Search for the cell housing the specified text and yield its [X, Y] center coordinate. 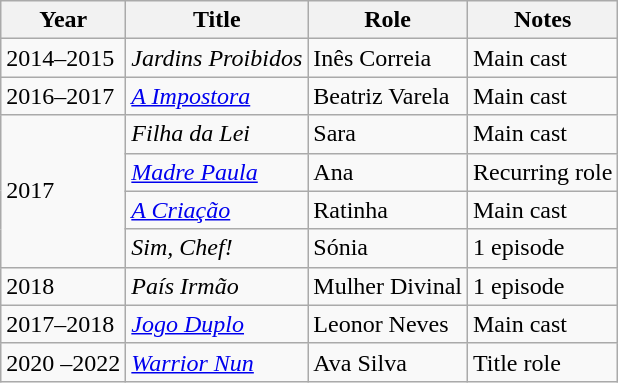
Ana [388, 172]
2017 [64, 191]
Title [217, 20]
Jogo Duplo [217, 324]
Beatriz Varela [388, 96]
2018 [64, 286]
Mulher Divinal [388, 286]
Sara [388, 134]
Ratinha [388, 210]
Sim, Chef! [217, 248]
2017–2018 [64, 324]
2014–2015 [64, 58]
Jardins Proibidos [217, 58]
País Irmão [217, 286]
Title role [542, 362]
Ava Silva [388, 362]
Madre Paula [217, 172]
A Impostora [217, 96]
Inês Correia [388, 58]
A Criação [217, 210]
2020 –2022 [64, 362]
2016–2017 [64, 96]
Role [388, 20]
Sónia [388, 248]
Filha da Lei [217, 134]
Recurring role [542, 172]
Notes [542, 20]
Year [64, 20]
Warrior Nun [217, 362]
Leonor Neves [388, 324]
